Find where the given text appears and provide that cell's center as (x, y) coordinate. 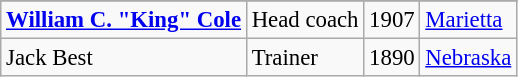
1890 (392, 58)
Nebraska (468, 58)
Marietta (468, 20)
Head coach (304, 20)
Trainer (304, 58)
Jack Best (124, 58)
1907 (392, 20)
William C. "King" Cole (124, 20)
